Identify which cell holds the provided text, then report its (X, Y) central coordinate. 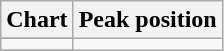
Chart (37, 20)
Peak position (148, 20)
